Detect which cell encompasses the target text, then output its [x, y] center coordinate. 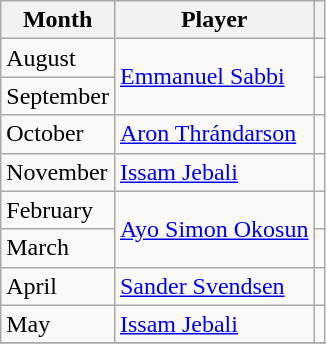
Player [214, 20]
October [58, 134]
February [58, 210]
November [58, 172]
Sander Svendsen [214, 286]
Emmanuel Sabbi [214, 77]
Aron Thrándarson [214, 134]
April [58, 286]
August [58, 58]
May [58, 324]
September [58, 96]
Ayo Simon Okosun [214, 229]
Month [58, 20]
March [58, 248]
